Provide the (X, Y) coordinate of the cell's center where the given text is located.  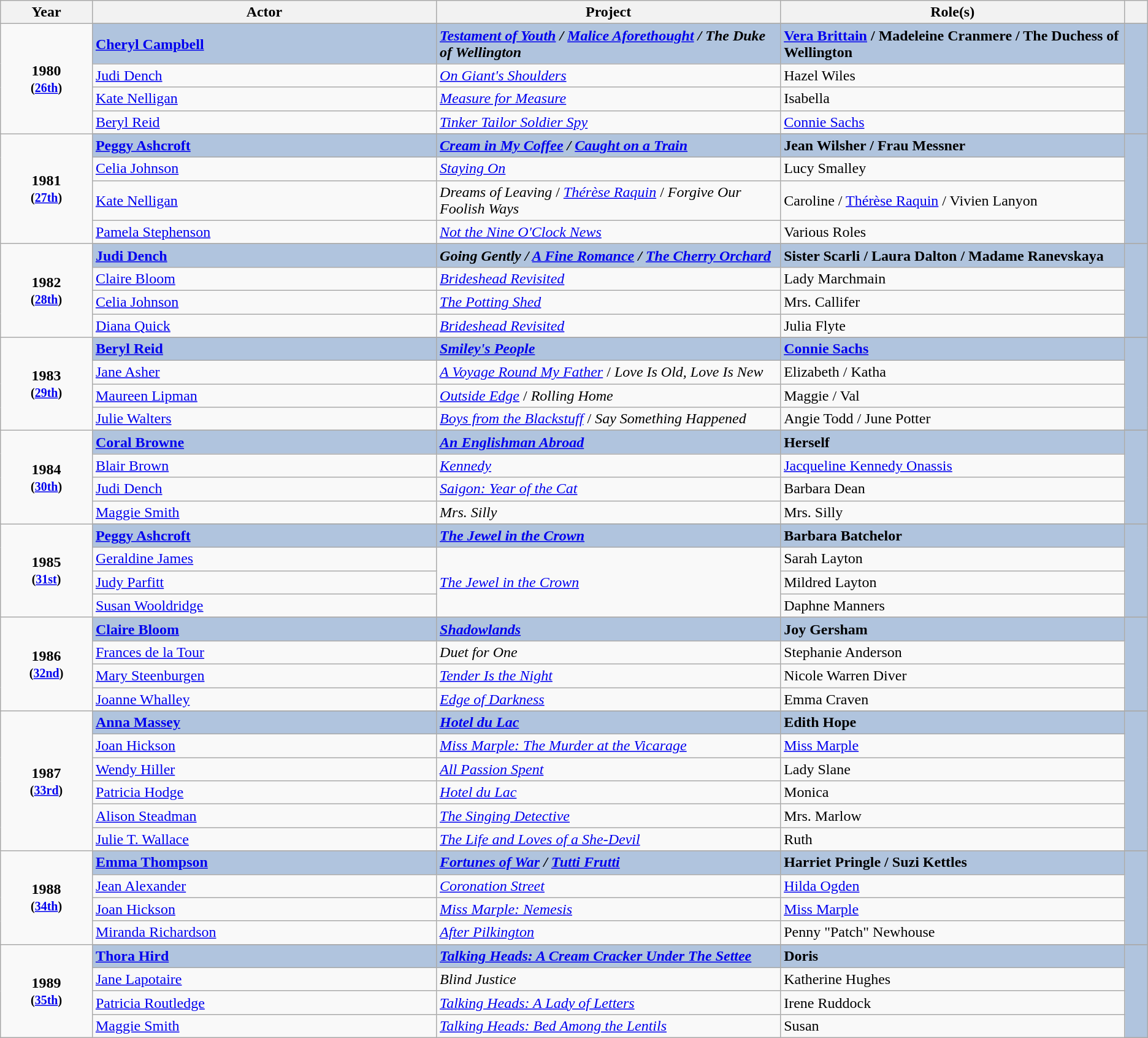
Duet for One (608, 652)
Maggie / Val (953, 396)
Cream in My Coffee / Caught on a Train (608, 145)
Coral Browne (264, 442)
Anna Massey (264, 723)
Going Gently / A Fine Romance / The Cherry Orchard (608, 255)
Measure for Measure (608, 99)
1982 (28th) (47, 290)
Pamela Stephenson (264, 232)
Barbara Batchelor (953, 536)
Diana Quick (264, 326)
Various Roles (953, 232)
Project (608, 12)
Jacqueline Kennedy Onassis (953, 466)
Angie Todd / June Potter (953, 419)
Wendy Hiller (264, 769)
Doris (953, 956)
The Life and Loves of a She-Devil (608, 839)
1980 (26th) (47, 79)
1988 (34th) (47, 898)
Blair Brown (264, 466)
Miss Marple: Nemesis (608, 909)
Saigon: Year of the Cat (608, 489)
Susan Wooldridge (264, 605)
1981 (27th) (47, 189)
After Pilkington (608, 932)
Emma Thompson (264, 863)
Boys from the Blackstuff / Say Something Happened (608, 419)
Talking Heads: A Cream Cracker Under The Settee (608, 956)
Mildred Layton (953, 582)
Mrs. Marlow (953, 816)
Julie T. Wallace (264, 839)
Maureen Lipman (264, 396)
The Singing Detective (608, 816)
Miss Marple: The Murder at the Vicarage (608, 746)
An Englishman Abroad (608, 442)
Judy Parfitt (264, 582)
1989 (35th) (47, 991)
Staying On (608, 169)
1983 (29th) (47, 384)
Daphne Manners (953, 605)
Monica (953, 793)
A Voyage Round My Father / Love Is Old, Love Is New (608, 372)
Shadowlands (608, 629)
Frances de la Tour (264, 652)
Lady Slane (953, 769)
Talking Heads: A Lady of Letters (608, 1002)
Joanne Whalley (264, 699)
Emma Craven (953, 699)
Smiley's People (608, 349)
All Passion Spent (608, 769)
Cheryl Campbell (264, 44)
Irene Ruddock (953, 1002)
Caroline / Thérèse Raquin / Vivien Lanyon (953, 200)
1984 (30th) (47, 477)
Joy Gersham (953, 629)
Outside Edge / Rolling Home (608, 396)
Mrs. Callifer (953, 302)
1987 (33rd) (47, 781)
Sarah Layton (953, 559)
Penny "Patch" Newhouse (953, 932)
Role(s) (953, 12)
Edith Hope (953, 723)
Edge of Darkness (608, 699)
The Potting Shed (608, 302)
Lady Marchmain (953, 279)
Katherine Hughes (953, 979)
Blind Justice (608, 979)
Sister Scarli / Laura Dalton / Madame Ranevskaya (953, 255)
Isabella (953, 99)
Elizabeth / Katha (953, 372)
Coronation Street (608, 886)
Hazel Wiles (953, 75)
Kennedy (608, 466)
Jane Asher (264, 372)
Thora Hird (264, 956)
On Giant's Shoulders (608, 75)
Nicole Warren Diver (953, 675)
Tinker Tailor Soldier Spy (608, 122)
Ruth (953, 839)
Dreams of Leaving / Thérèse Raquin / Forgive Our Foolish Ways (608, 200)
Patricia Hodge (264, 793)
1986 (32nd) (47, 664)
Barbara Dean (953, 489)
Susan (953, 1026)
Patricia Routledge (264, 1002)
Talking Heads: Bed Among the Lentils (608, 1026)
Lucy Smalley (953, 169)
Vera Brittain / Madeleine Cranmere / The Duchess of Wellington (953, 44)
Alison Steadman (264, 816)
Hilda Ogden (953, 886)
Julia Flyte (953, 326)
Actor (264, 12)
Harriet Pringle / Suzi Kettles (953, 863)
Testament of Youth / Malice Aforethought / The Duke of Wellington (608, 44)
Year (47, 12)
Jean Wilsher / Frau Messner (953, 145)
Herself (953, 442)
1985 (31st) (47, 571)
Jean Alexander (264, 886)
Julie Walters (264, 419)
Stephanie Anderson (953, 652)
Geraldine James (264, 559)
Tender Is the Night (608, 675)
Not the Nine O'Clock News (608, 232)
Miranda Richardson (264, 932)
Mary Steenburgen (264, 675)
Fortunes of War / Tutti Frutti (608, 863)
Jane Lapotaire (264, 979)
